Return [x, y] of the center of cell containing provided text 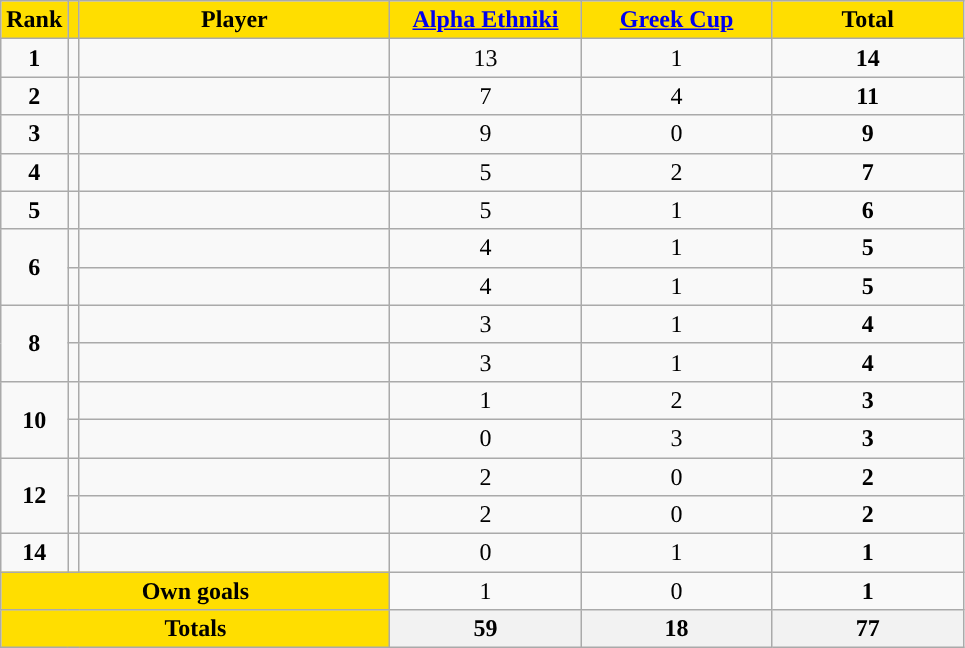
77 [868, 629]
10 [34, 419]
18 [676, 629]
Greek Cup [676, 20]
Alpha Ethniki [486, 20]
Totals [196, 629]
8 [34, 343]
11 [868, 96]
12 [34, 496]
59 [486, 629]
Own goals [196, 591]
Player [234, 20]
13 [486, 58]
Total [868, 20]
Rank [34, 20]
